Locate the cell with the specified text and output its [x, y] center coordinate. 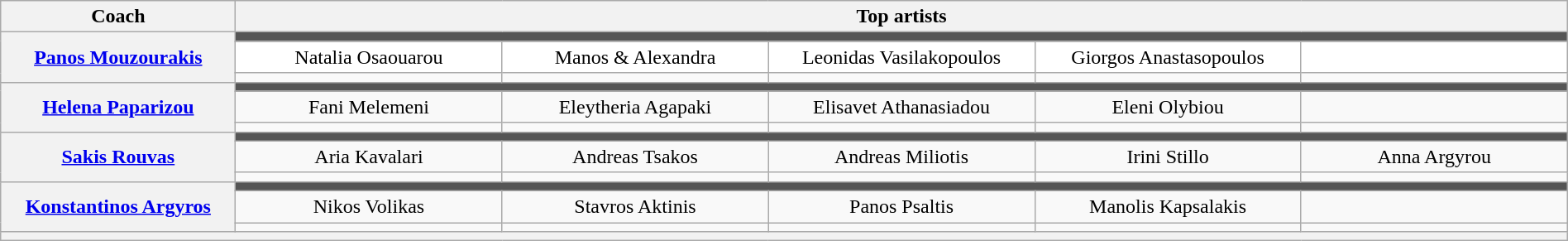
Top artists [901, 17]
Giorgos Anastasopoulos [1168, 57]
Fani Melemeni [369, 107]
Leonidas Vasilakopoulos [901, 57]
Konstantinos Argyros [118, 206]
Helena Paparizou [118, 107]
Andreas Miliotis [901, 157]
Stavros Aktinis [635, 206]
Irini Stillo [1168, 157]
Nikos Volikas [369, 206]
Manos & Alexandra [635, 57]
Natalia Osaouarou [369, 57]
Panos Mouzourakis [118, 57]
Coach [118, 17]
Andreas Tsakos [635, 157]
Sakis Rouvas [118, 157]
Eleytheria Agapaki [635, 107]
Manolis Kapsalakis [1168, 206]
Elisavet Athanasiadou [901, 107]
Panos Psaltis [901, 206]
Eleni Olybiou [1168, 107]
Anna Argyrou [1434, 157]
Aria Kavalari [369, 157]
